From the cell containing the given text, extract its center point as [x, y] coordinate. 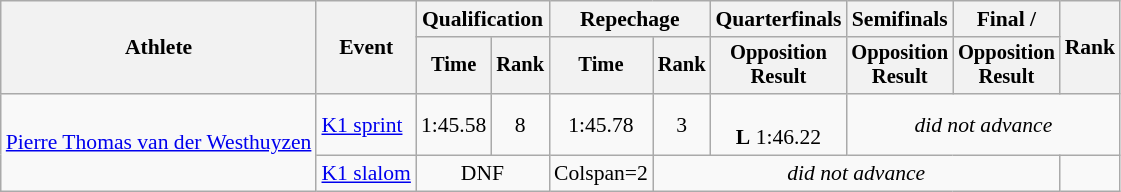
Quarterfinals [778, 19]
K1 sprint [366, 124]
K1 slalom [366, 174]
Pierre Thomas van der Westhuyzen [159, 142]
1:45.58 [454, 124]
Qualification [482, 19]
DNF [482, 174]
Repechage [630, 19]
3 [682, 124]
1:45.78 [601, 124]
Event [366, 48]
L 1:46.22 [778, 124]
Athlete [159, 48]
Colspan=2 [601, 174]
8 [520, 124]
Final / [1006, 19]
Semifinals [900, 19]
